For the text-containing cell, return its midpoint in [x, y] coordinate format. 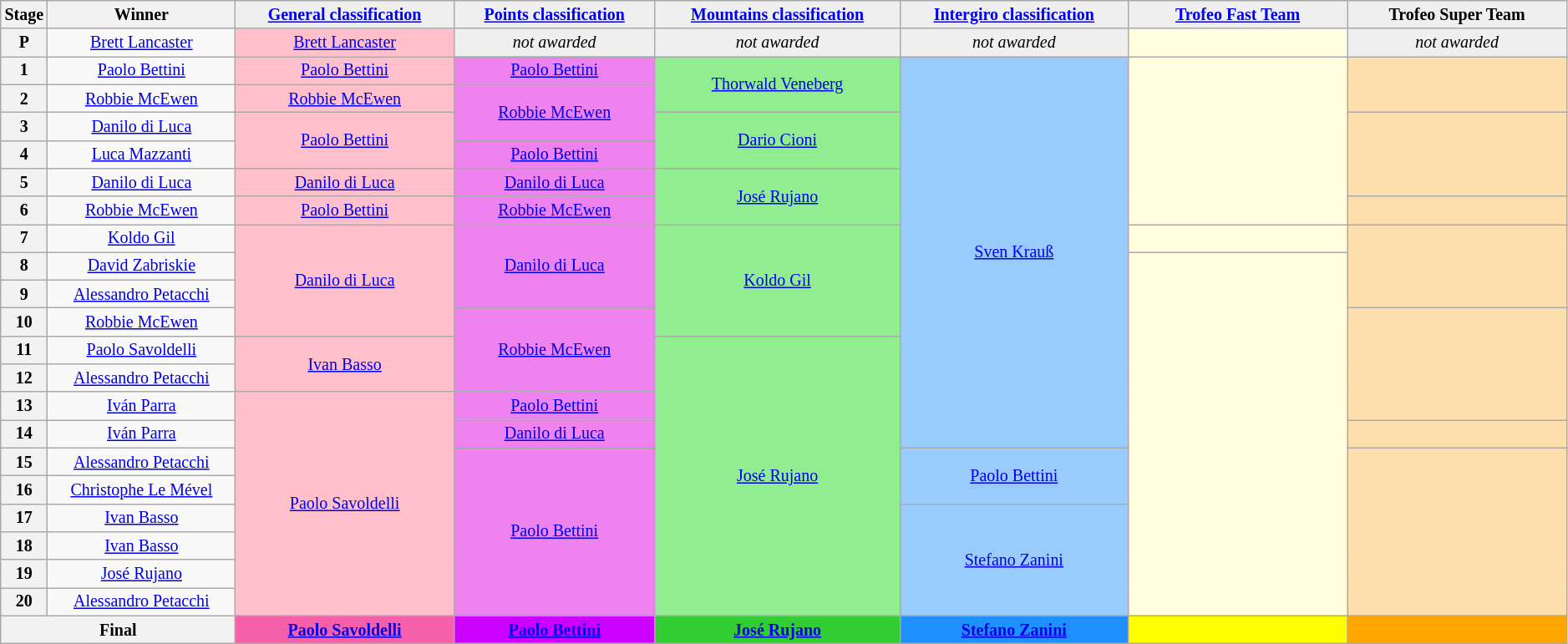
2 [24, 99]
12 [24, 378]
P [24, 43]
Trofeo Super Team [1457, 15]
9 [24, 294]
17 [24, 518]
15 [24, 463]
10 [24, 322]
4 [24, 154]
Luca Mazzanti [142, 154]
8 [24, 266]
14 [24, 434]
19 [24, 573]
Trofeo Fast Team [1237, 15]
11 [24, 351]
Dario Cioni [777, 140]
20 [24, 601]
General classification [345, 15]
Thorwald Veneberg [777, 85]
7 [24, 239]
1 [24, 70]
Winner [142, 15]
Intergiro classification [1014, 15]
David Zabriskie [142, 266]
Final [119, 630]
6 [24, 210]
Sven Krauß [1014, 252]
3 [24, 127]
5 [24, 182]
18 [24, 546]
Stage [24, 15]
Christophe Le Mével [142, 489]
13 [24, 406]
16 [24, 489]
Mountains classification [777, 15]
Points classification [555, 15]
